Identify which cell holds the provided text, then report its [x, y] central coordinate. 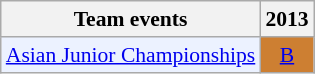
Team events [131, 19]
Asian Junior Championships [131, 55]
2013 [286, 19]
B [286, 55]
